Pinpoint the cell where the given text exists, returning its [X, Y] midpoint coordinate. 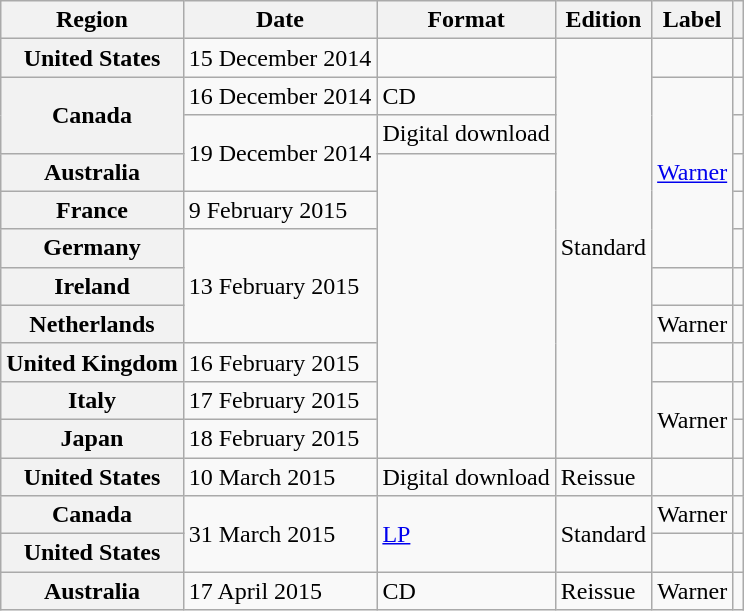
13 February 2015 [280, 286]
10 March 2015 [280, 477]
Italy [92, 400]
United Kingdom [92, 362]
Ireland [92, 286]
16 February 2015 [280, 362]
17 February 2015 [280, 400]
Date [280, 20]
18 February 2015 [280, 438]
16 December 2014 [280, 96]
France [92, 210]
Germany [92, 248]
Region [92, 20]
15 December 2014 [280, 58]
9 February 2015 [280, 210]
Format [466, 20]
Netherlands [92, 324]
19 December 2014 [280, 153]
17 April 2015 [280, 591]
LP [466, 534]
Edition [603, 20]
31 March 2015 [280, 534]
Label [692, 20]
Japan [92, 438]
